Search for the cell housing the specified text and yield its [X, Y] center coordinate. 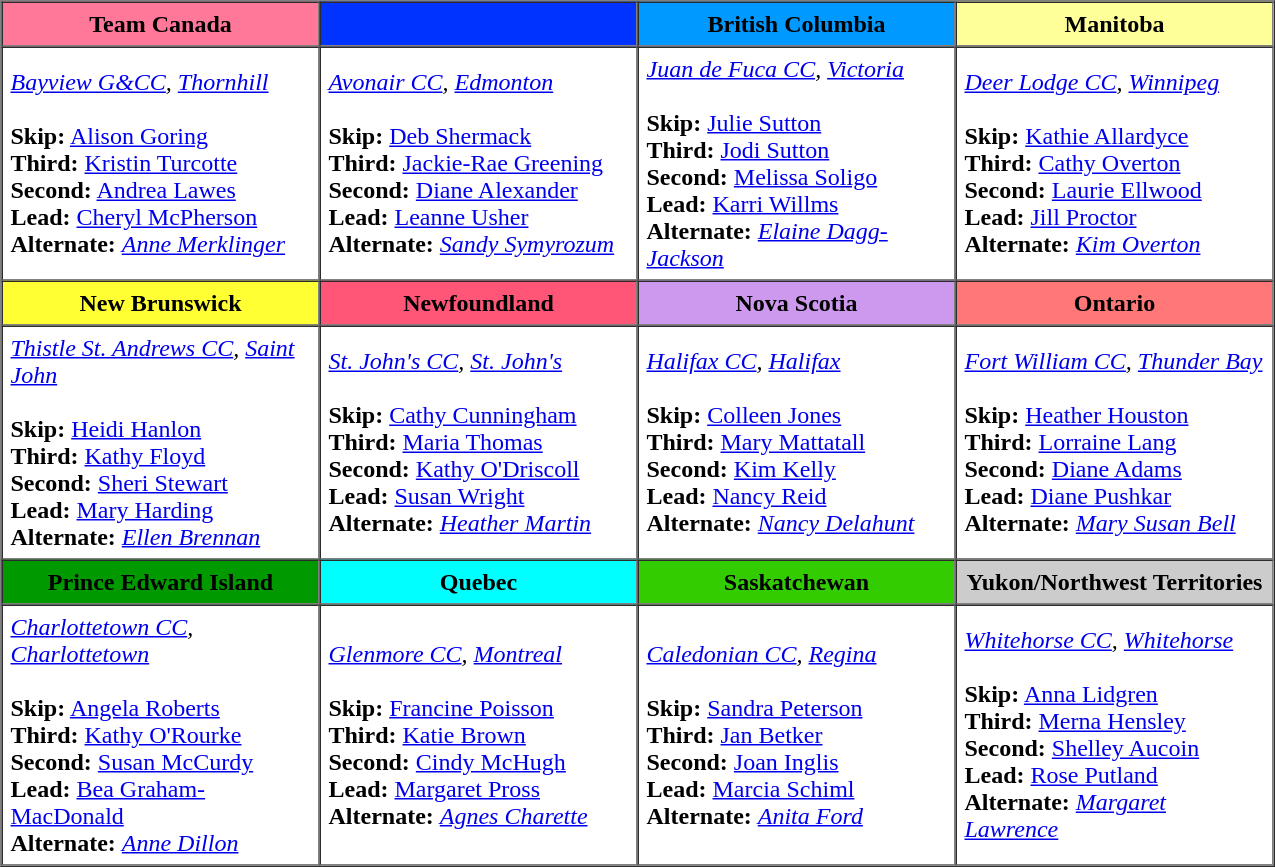
Charlottetown CC, Charlottetown Skip: Angela Roberts Third: Kathy O'Rourke Second: Susan McCurdy Lead: Bea Graham-MacDonald Alternate: Anne Dillon [161, 734]
Newfoundland [479, 302]
Juan de Fuca CC, Victoria Skip: Julie Sutton Third: Jodi Sutton Second: Melissa Soligo Lead: Karri Willms Alternate: Elaine Dagg-Jackson [797, 163]
New Brunswick [161, 302]
Avonair CC, Edmonton Skip: Deb Shermack Third: Jackie-Rae Greening Second: Diane Alexander Lead: Leanne Usher Alternate: Sandy Symyrozum [479, 163]
Thistle St. Andrews CC, Saint John Skip: Heidi Hanlon Third: Kathy Floyd Second: Sheri Stewart Lead: Mary Harding Alternate: Ellen Brennan [161, 443]
Team Canada [161, 24]
Yukon/Northwest Territories [1115, 582]
Deer Lodge CC, Winnipeg Skip: Kathie Allardyce Third: Cathy Overton Second: Laurie Ellwood Lead: Jill Proctor Alternate: Kim Overton [1115, 163]
Whitehorse CC, Whitehorse Skip: Anna Lidgren Third: Merna Hensley Second: Shelley Aucoin Lead: Rose Putland Alternate: Margaret Lawrence [1115, 734]
St. John's CC, St. John's Skip: Cathy Cunningham Third: Maria Thomas Second: Kathy O'Driscoll Lead: Susan Wright Alternate: Heather Martin [479, 443]
Manitoba [1115, 24]
Caledonian CC, Regina Skip: Sandra Peterson Third: Jan Betker Second: Joan Inglis Lead: Marcia Schiml Alternate: Anita Ford [797, 734]
Ontario [1115, 302]
Halifax CC, Halifax Skip: Colleen Jones Third: Mary Mattatall Second: Kim Kelly Lead: Nancy Reid Alternate: Nancy Delahunt [797, 443]
Quebec [479, 582]
Bayview G&CC, Thornhill Skip: Alison Goring Third: Kristin Turcotte Second: Andrea Lawes Lead: Cheryl McPherson Alternate: Anne Merklinger [161, 163]
Saskatchewan [797, 582]
Glenmore CC, Montreal Skip: Francine Poisson Third: Katie Brown Second: Cindy McHugh Lead: Margaret Pross Alternate: Agnes Charette [479, 734]
British Columbia [797, 24]
Prince Edward Island [161, 582]
Nova Scotia [797, 302]
Fort William CC, Thunder Bay Skip: Heather Houston Third: Lorraine Lang Second: Diane Adams Lead: Diane Pushkar Alternate: Mary Susan Bell [1115, 443]
